Return the (X, Y) coordinate for the center point of the cell that contains the specified text.  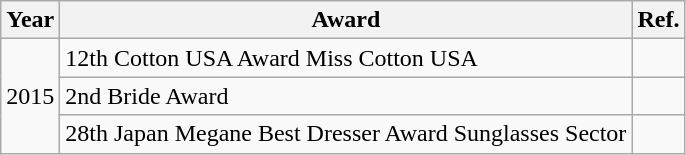
2nd Bride Award (346, 96)
Ref. (658, 20)
Year (30, 20)
2015 (30, 96)
Award (346, 20)
28th Japan Megane Best Dresser Award Sunglasses Sector (346, 134)
12th Cotton USA Award Miss Cotton USA (346, 58)
